Locate the cell with the specified text and output its (x, y) center coordinate. 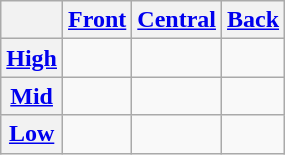
High (32, 58)
Central (177, 20)
Low (32, 134)
Back (254, 20)
Front (98, 20)
Mid (32, 96)
